Pinpoint the cell where the given text exists, returning its [x, y] midpoint coordinate. 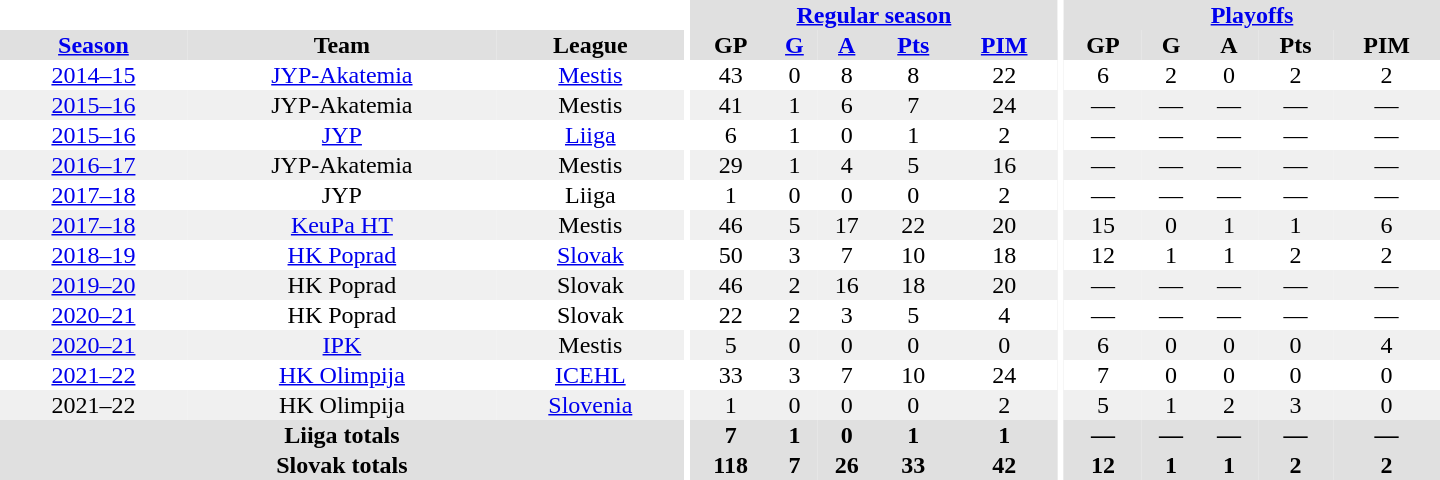
26 [847, 465]
42 [1004, 465]
League [590, 45]
Slovak totals [342, 465]
43 [730, 75]
118 [730, 465]
ICEHL [590, 375]
15 [1103, 225]
Liiga totals [342, 435]
Team [342, 45]
Regular season [874, 15]
Season [94, 45]
Slovenia [590, 405]
17 [847, 225]
2016–17 [94, 165]
29 [730, 165]
2018–19 [94, 255]
IPK [342, 345]
KeuPa HT [342, 225]
2014–15 [94, 75]
2019–20 [94, 285]
50 [730, 255]
Playoffs [1252, 15]
41 [730, 105]
